Pinpoint the cell where the given text exists, returning its [x, y] midpoint coordinate. 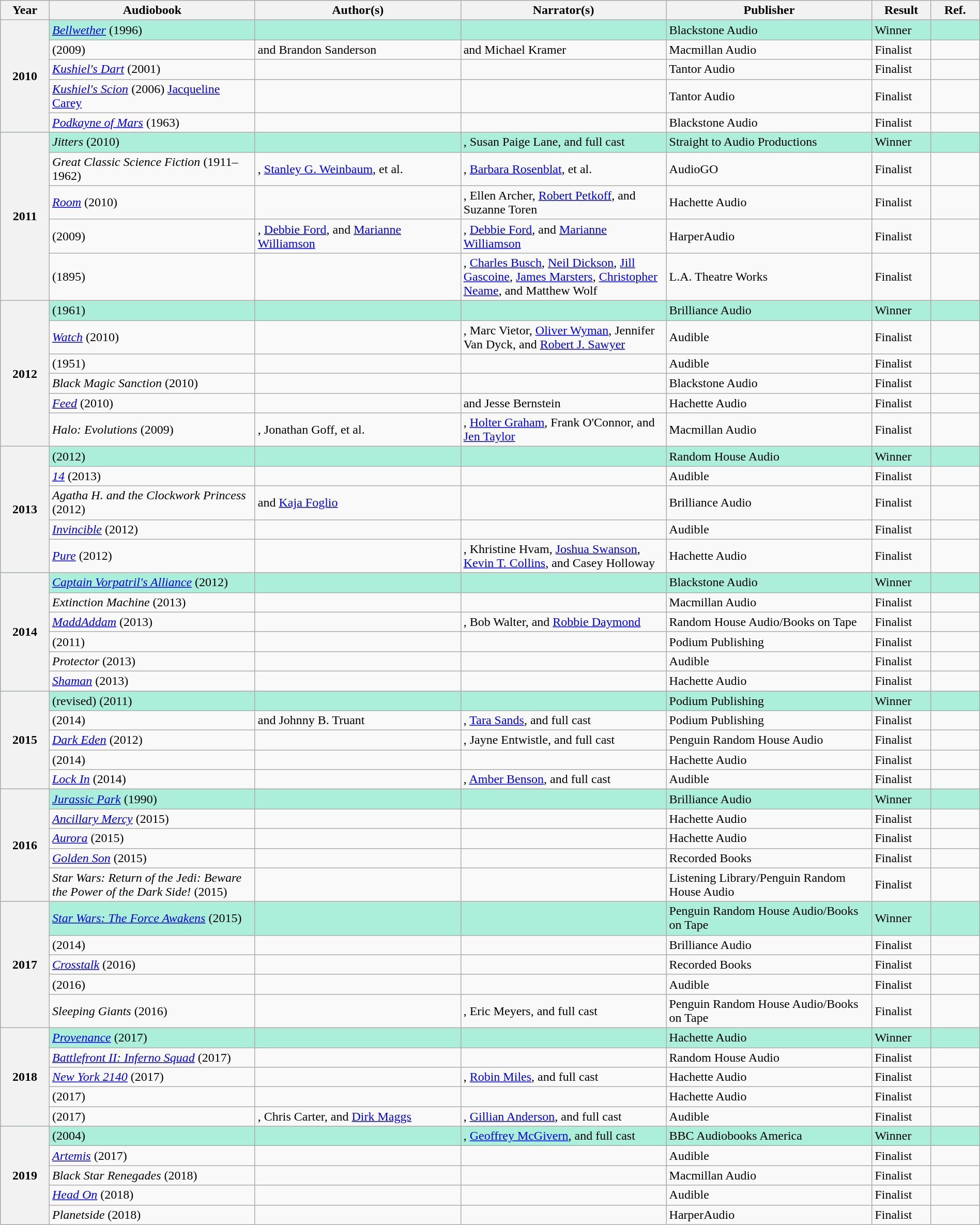
New York 2140 (2017) [152, 1077]
Sleeping Giants (2016) [152, 1011]
AudioGO [769, 169]
Head On (2018) [152, 1195]
, Charles Busch, Neil Dickson, Jill Gascoine, James Marsters, Christopher Neame, and Matthew Wolf [563, 277]
(revised) (2011) [152, 700]
Feed (2010) [152, 403]
Bellwether (1996) [152, 30]
(2016) [152, 984]
2016 [25, 846]
Captain Vorpatril's Alliance (2012) [152, 583]
Kushiel's Scion (2006) Jacqueline Carey [152, 96]
Planetside (2018) [152, 1215]
and Kaja Foglio [358, 502]
(2004) [152, 1136]
Invincible (2012) [152, 529]
Crosstalk (2016) [152, 964]
Lock In (2014) [152, 779]
, Gillian Anderson, and full cast [563, 1116]
Star Wars: The Force Awakens (2015) [152, 918]
, Jayne Entwistle, and full cast [563, 740]
Kushiel's Dart (2001) [152, 69]
, Chris Carter, and Dirk Maggs [358, 1116]
, Robin Miles, and full cast [563, 1077]
Ancillary Mercy (2015) [152, 819]
, Susan Paige Lane, and full cast [563, 142]
Jurassic Park (1990) [152, 799]
Black Star Renegades (2018) [152, 1175]
, Marc Vietor, Oliver Wyman, Jennifer Van Dyck, and Robert J. Sawyer [563, 337]
MaddAddam (2013) [152, 622]
, Tara Sands, and full cast [563, 721]
and Michael Kramer [563, 50]
(2011) [152, 641]
Shaman (2013) [152, 681]
2019 [25, 1175]
Podkayne of Mars (1963) [152, 122]
Provenance (2017) [152, 1037]
Jitters (2010) [152, 142]
2011 [25, 216]
2014 [25, 632]
Watch (2010) [152, 337]
Agatha H. and the Clockwork Princess (2012) [152, 502]
Author(s) [358, 10]
Great Classic Science Fiction (1911–1962) [152, 169]
L.A. Theatre Works [769, 277]
Star Wars: Return of the Jedi: Beware the Power of the Dark Side! (2015) [152, 885]
(1951) [152, 364]
Year [25, 10]
Publisher [769, 10]
, Khristine Hvam, Joshua Swanson, Kevin T. Collins, and Casey Holloway [563, 556]
(1961) [152, 310]
Penguin Random House Audio [769, 740]
Result [901, 10]
and Jesse Bernstein [563, 403]
2012 [25, 373]
Aurora (2015) [152, 838]
, Bob Walter, and Robbie Daymond [563, 622]
Golden Son (2015) [152, 858]
2015 [25, 740]
Room (2010) [152, 203]
Battlefront II: Inferno Squad (2017) [152, 1057]
2018 [25, 1077]
and Johnny B. Truant [358, 721]
Narrator(s) [563, 10]
14 (2013) [152, 476]
, Stanley G. Weinbaum, et al. [358, 169]
, Eric Meyers, and full cast [563, 1011]
Protector (2013) [152, 661]
Extinction Machine (2013) [152, 602]
Ref. [955, 10]
2013 [25, 510]
Artemis (2017) [152, 1156]
, Ellen Archer, Robert Petkoff, and Suzanne Toren [563, 203]
2017 [25, 964]
, Geoffrey McGivern, and full cast [563, 1136]
, Barbara Rosenblat, et al. [563, 169]
2010 [25, 76]
Pure (2012) [152, 556]
Black Magic Sanction (2010) [152, 384]
Random House Audio/Books on Tape [769, 622]
, Jonathan Goff, et al. [358, 430]
BBC Audiobooks America [769, 1136]
, Holter Graham, Frank O'Connor, and Jen Taylor [563, 430]
and Brandon Sanderson [358, 50]
Listening Library/Penguin Random House Audio [769, 885]
(2012) [152, 456]
Audiobook [152, 10]
Straight to Audio Productions [769, 142]
Halo: Evolutions (2009) [152, 430]
(1895) [152, 277]
, Amber Benson, and full cast [563, 779]
Dark Eden (2012) [152, 740]
